Identify which cell holds the provided text, then report its [x, y] central coordinate. 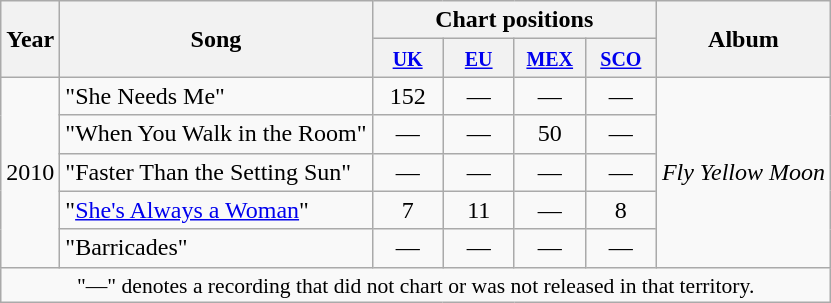
7 [408, 210]
"—" denotes a recording that did not chart or was not released in that territory. [416, 285]
"Barricades" [216, 248]
EU [478, 58]
UK [408, 58]
50 [550, 134]
"Faster Than the Setting Sun" [216, 172]
Song [216, 39]
8 [620, 210]
"When You Walk in the Room" [216, 134]
"She Needs Me" [216, 96]
Fly Yellow Moon [743, 172]
Album [743, 39]
Chart positions [514, 20]
MEX [550, 58]
"She's Always a Woman" [216, 210]
Year [30, 39]
152 [408, 96]
11 [478, 210]
2010 [30, 172]
SCO [620, 58]
